Capture the cell that displays the provided text and extract its [X, Y] central coordinate. 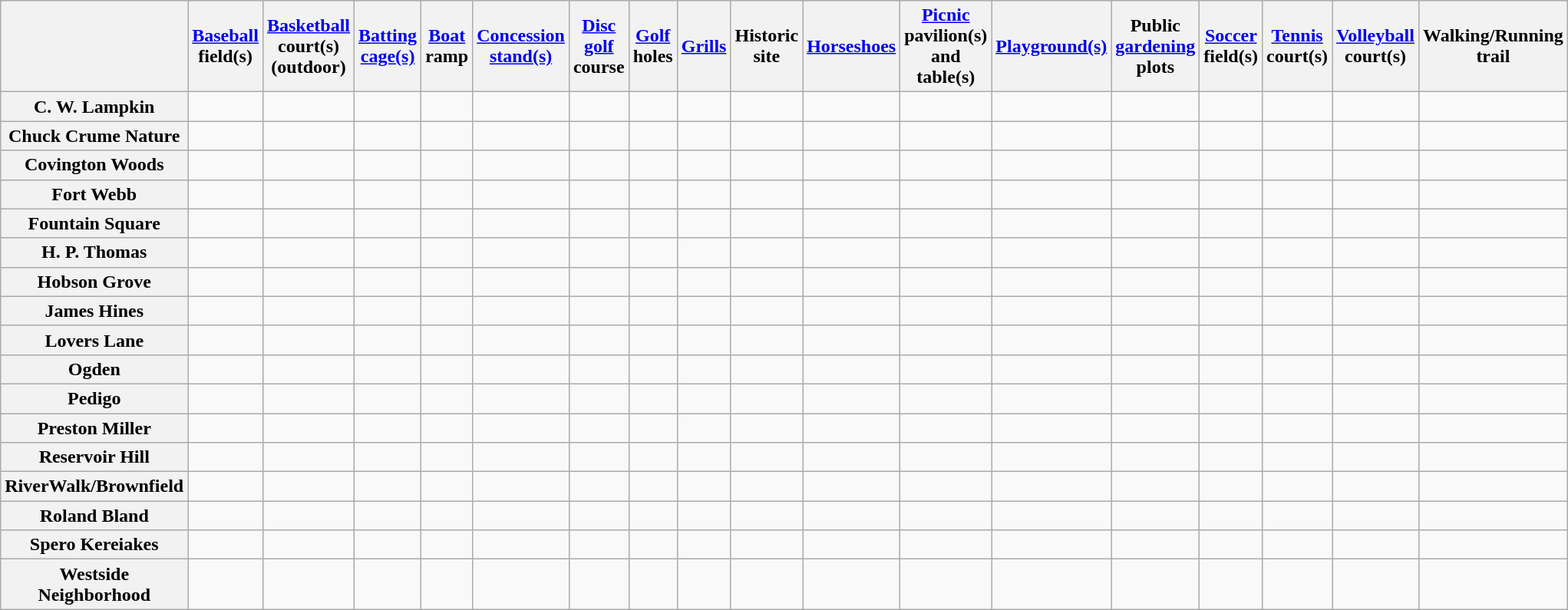
Spero Kereiakes [94, 545]
Reservoir Hill [94, 457]
Picnic pavilion(s) and table(s) [946, 46]
Grills [704, 46]
Tennis court(s) [1297, 46]
Boat ramp [447, 46]
Chuck Crume Nature [94, 136]
Lovers Lane [94, 340]
Disc golf course [599, 46]
Public gardening plots [1156, 46]
Horseshoes [852, 46]
Historic site [767, 46]
James Hines [94, 311]
Covington Woods [94, 165]
Soccer field(s) [1231, 46]
Fort Webb [94, 194]
Westside Neighborhood [94, 585]
Basketball court(s) (outdoor) [309, 46]
Roland Bland [94, 516]
Baseball field(s) [226, 46]
Batting cage(s) [388, 46]
RiverWalk/Brownfield [94, 486]
Ogden [94, 369]
Fountain Square [94, 223]
H. P. Thomas [94, 252]
C. W. Lampkin [94, 107]
Concession stand(s) [521, 46]
Volleyball court(s) [1375, 46]
Pedigo [94, 398]
Hobson Grove [94, 282]
Preston Miller [94, 427]
Playground(s) [1051, 46]
Golf holes [652, 46]
Walking/Running trail [1493, 46]
